Output the [X, Y] coordinate of the center of the cell containing the given text.  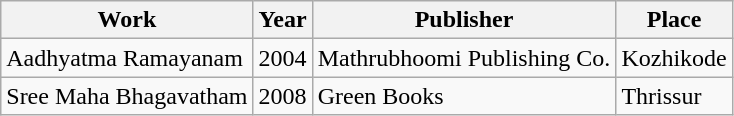
Place [674, 20]
Aadhyatma Ramayanam [127, 58]
Kozhikode [674, 58]
Sree Maha Bhagavatham [127, 96]
Mathrubhoomi Publishing Co. [464, 58]
Year [282, 20]
2004 [282, 58]
Green Books [464, 96]
2008 [282, 96]
Work [127, 20]
Publisher [464, 20]
Thrissur [674, 96]
